Return the (x, y) coordinate for the center point of the cell that contains the specified text.  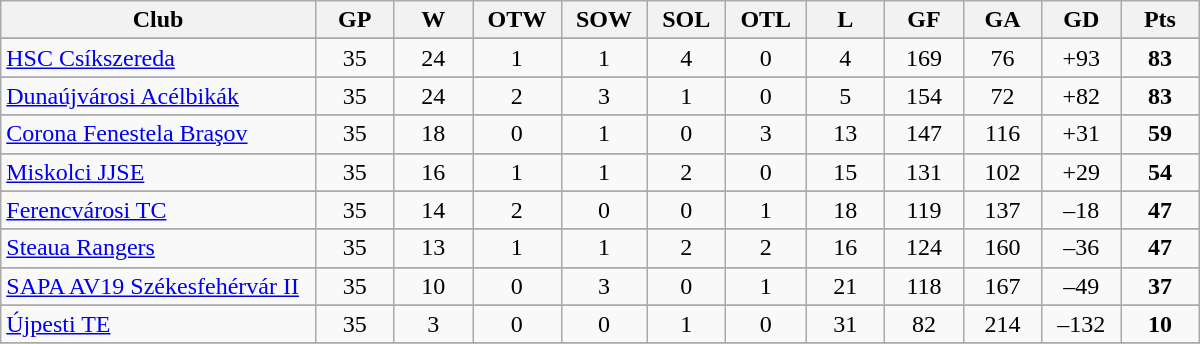
Steaua Rangers (158, 248)
37 (1160, 286)
GD (1082, 20)
Pts (1160, 20)
SOW (604, 20)
HSC Csíkszereda (158, 58)
76 (1002, 58)
Újpesti TE (158, 324)
5 (846, 96)
SOL (686, 20)
118 (924, 286)
+82 (1082, 96)
GF (924, 20)
147 (924, 134)
–36 (1082, 248)
214 (1002, 324)
124 (924, 248)
GA (1002, 20)
14 (434, 210)
21 (846, 286)
SAPA AV19 Székesfehérvár II (158, 286)
137 (1002, 210)
+29 (1082, 172)
Dunaújvárosi Acélbikák (158, 96)
Club (158, 20)
+31 (1082, 134)
–18 (1082, 210)
W (434, 20)
Miskolci JJSE (158, 172)
160 (1002, 248)
Corona Fenestela Braşov (158, 134)
167 (1002, 286)
–132 (1082, 324)
31 (846, 324)
116 (1002, 134)
169 (924, 58)
59 (1160, 134)
154 (924, 96)
131 (924, 172)
OTW (517, 20)
Ferencvárosi TC (158, 210)
119 (924, 210)
54 (1160, 172)
15 (846, 172)
+93 (1082, 58)
–49 (1082, 286)
102 (1002, 172)
82 (924, 324)
72 (1002, 96)
L (846, 20)
OTL (766, 20)
GP (354, 20)
